Return the (X, Y) coordinate for the center point of the cell that contains the specified text.  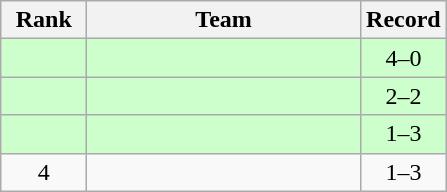
4 (44, 172)
Record (403, 20)
4–0 (403, 58)
Team (224, 20)
2–2 (403, 96)
Rank (44, 20)
